Search for the cell housing the specified text and yield its [X, Y] center coordinate. 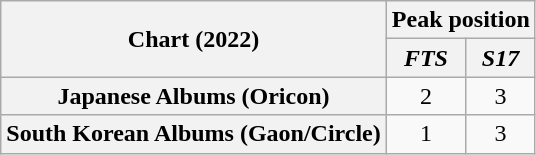
Peak position [460, 20]
Japanese Albums (Oricon) [194, 96]
South Korean Albums (Gaon/Circle) [194, 134]
S17 [501, 58]
Chart (2022) [194, 39]
2 [426, 96]
1 [426, 134]
FTS [426, 58]
